Detect which cell encompasses the target text, then output its [x, y] center coordinate. 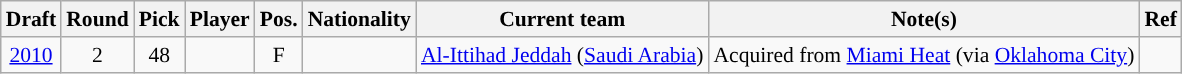
2010 [31, 55]
Current team [562, 19]
Al-Ittihad Jeddah (Saudi Arabia) [562, 55]
Pick [160, 19]
Nationality [360, 19]
Draft [31, 19]
2 [98, 55]
Acquired from Miami Heat (via Oklahoma City) [924, 55]
48 [160, 55]
Round [98, 19]
F [279, 55]
Ref [1160, 19]
Note(s) [924, 19]
Player [220, 19]
Pos. [279, 19]
